Search for the cell housing the specified text and yield its (x, y) center coordinate. 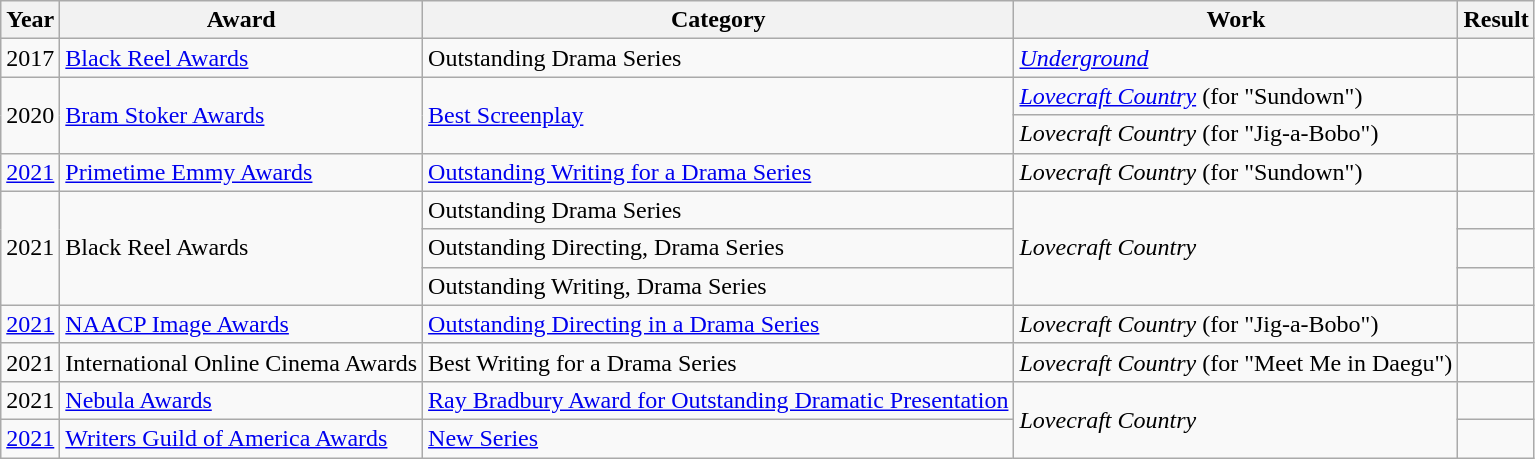
Outstanding Writing, Drama Series (718, 286)
New Series (718, 438)
Award (242, 20)
Outstanding Directing, Drama Series (718, 248)
International Online Cinema Awards (242, 362)
2017 (30, 58)
Best Screenplay (718, 115)
NAACP Image Awards (242, 324)
Writers Guild of America Awards (242, 438)
Year (30, 20)
Outstanding Writing for a Drama Series (718, 172)
Result (1496, 20)
Category (718, 20)
Primetime Emmy Awards (242, 172)
Nebula Awards (242, 400)
Outstanding Directing in a Drama Series (718, 324)
2020 (30, 115)
Ray Bradbury Award for Outstanding Dramatic Presentation (718, 400)
Bram Stoker Awards (242, 115)
Lovecraft Country (for "Meet Me in Daegu") (1236, 362)
Underground (1236, 58)
Work (1236, 20)
Best Writing for a Drama Series (718, 362)
